Pinpoint the cell where the given text exists, returning its (x, y) midpoint coordinate. 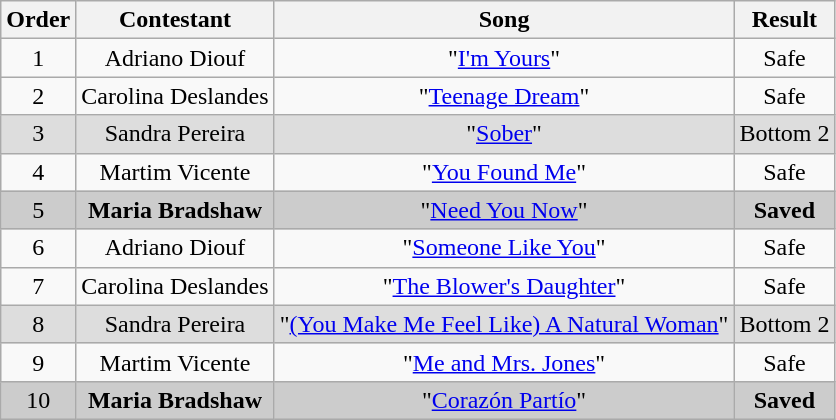
10 (38, 400)
"(You Make Me Feel Like) A Natural Woman" (504, 324)
2 (38, 96)
"The Blower's Daughter" (504, 286)
1 (38, 58)
"Corazón Partío" (504, 400)
Result (784, 20)
"Me and Mrs. Jones" (504, 362)
6 (38, 248)
"Sober" (504, 134)
"Teenage Dream" (504, 96)
"Someone Like You" (504, 248)
5 (38, 210)
Order (38, 20)
"Need You Now" (504, 210)
8 (38, 324)
"I'm Yours" (504, 58)
3 (38, 134)
9 (38, 362)
"You Found Me" (504, 172)
Song (504, 20)
7 (38, 286)
Contestant (175, 20)
4 (38, 172)
